Output the [x, y] coordinate of the center of the cell containing the given text.  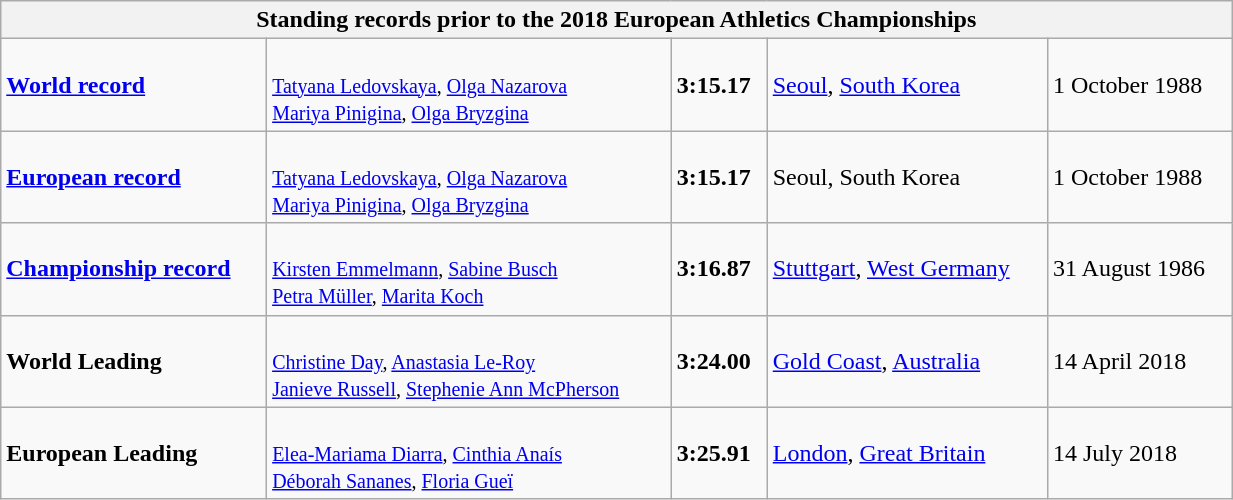
Christine Day, Anastasia Le-RoyJanieve Russell, Stephenie Ann McPherson [470, 361]
European Leading [134, 453]
London, Great Britain [907, 453]
Standing records prior to the 2018 European Athletics Championships [616, 20]
14 April 2018 [1139, 361]
Kirsten Emmelmann, Sabine BuschPetra Müller, Marita Koch [470, 269]
Championship record [134, 269]
3:25.91 [719, 453]
Elea-Mariama Diarra, Cinthia AnaísDéborah Sananes, Floria Gueï [470, 453]
European record [134, 177]
14 July 2018 [1139, 453]
Stuttgart, West Germany [907, 269]
31 August 1986 [1139, 269]
3:24.00 [719, 361]
World Leading [134, 361]
3:16.87 [719, 269]
World record [134, 85]
Gold Coast, Australia [907, 361]
